Locate the cell with the specified text and output its [x, y] center coordinate. 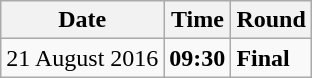
21 August 2016 [82, 58]
09:30 [198, 58]
Time [198, 20]
Round [271, 20]
Final [271, 58]
Date [82, 20]
